Search for the cell housing the specified text and yield its [X, Y] center coordinate. 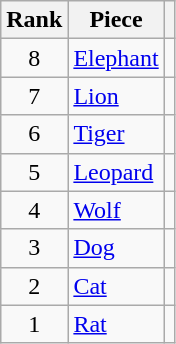
Dog [116, 248]
6 [34, 134]
Cat [116, 286]
4 [34, 210]
3 [34, 248]
Piece [116, 20]
Rank [34, 20]
Leopard [116, 172]
Lion [116, 96]
1 [34, 324]
Tiger [116, 134]
8 [34, 58]
Rat [116, 324]
5 [34, 172]
Wolf [116, 210]
2 [34, 286]
Elephant [116, 58]
7 [34, 96]
